Return [X, Y] of the center of cell containing provided text 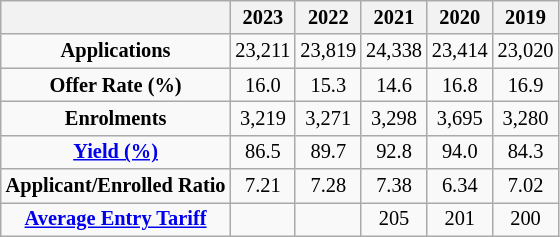
Offer Rate (%) [116, 85]
7.38 [394, 186]
3,280 [526, 118]
200 [526, 219]
89.7 [328, 152]
Yield (%) [116, 152]
16.0 [262, 85]
23,819 [328, 51]
3,695 [460, 118]
Applications [116, 51]
23,414 [460, 51]
7.21 [262, 186]
24,338 [394, 51]
2022 [328, 17]
3,271 [328, 118]
16.8 [460, 85]
205 [394, 219]
86.5 [262, 152]
92.8 [394, 152]
16.9 [526, 85]
2019 [526, 17]
2020 [460, 17]
2021 [394, 17]
6.34 [460, 186]
2023 [262, 17]
23,020 [526, 51]
3,298 [394, 118]
84.3 [526, 152]
15.3 [328, 85]
3,219 [262, 118]
Enrolments [116, 118]
Average Entry Tariff [116, 219]
7.02 [526, 186]
94.0 [460, 152]
14.6 [394, 85]
23,211 [262, 51]
Applicant/Enrolled Ratio [116, 186]
201 [460, 219]
7.28 [328, 186]
